Detect which cell encompasses the target text, then output its (X, Y) center coordinate. 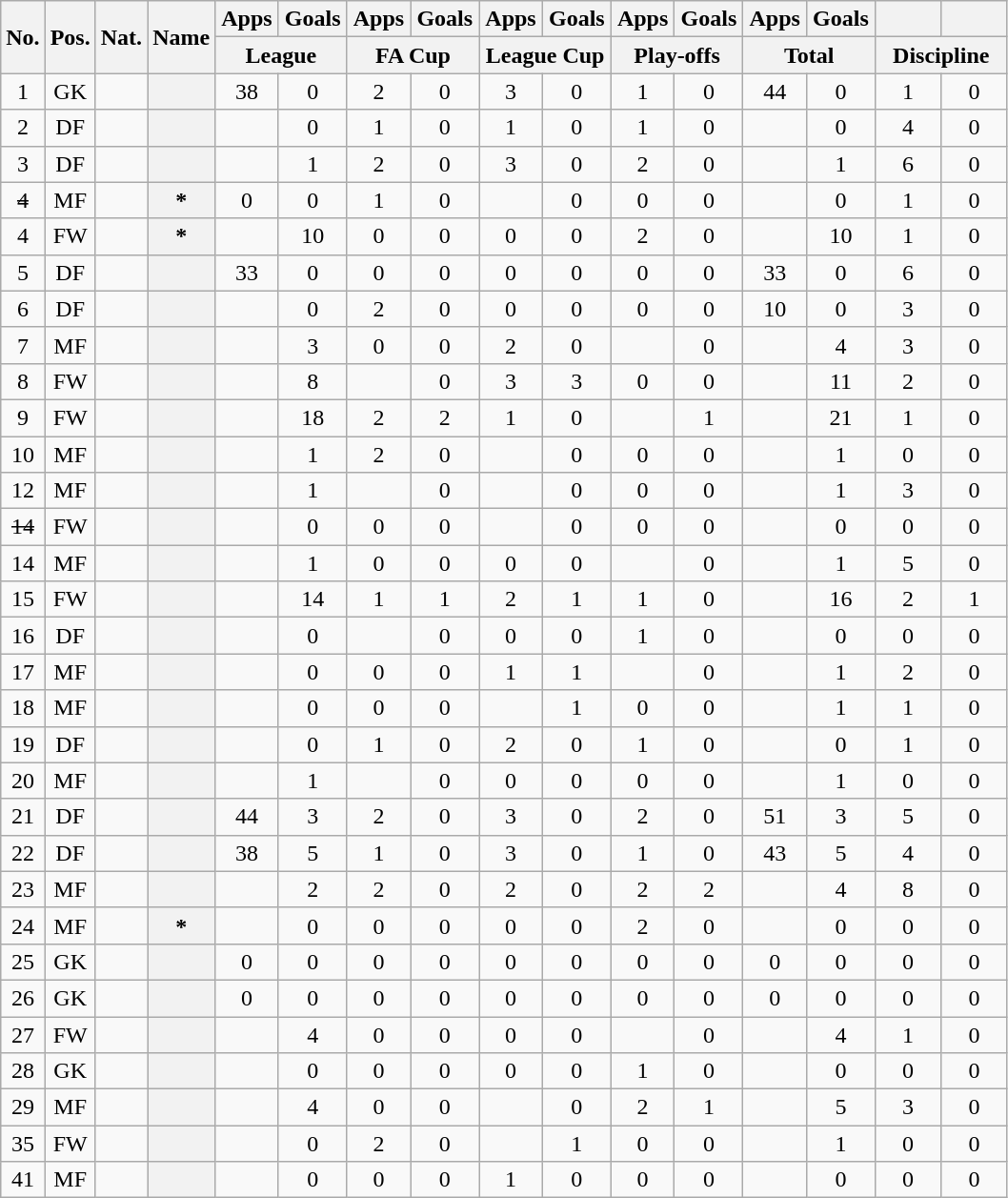
Nat. (121, 37)
19 (23, 744)
24 (23, 925)
FA Cup (413, 55)
23 (23, 889)
Pos. (71, 37)
25 (23, 962)
29 (23, 1107)
20 (23, 781)
9 (23, 417)
Discipline (941, 55)
22 (23, 853)
No. (23, 37)
28 (23, 1071)
12 (23, 491)
Total (810, 55)
15 (23, 599)
Play-offs (676, 55)
41 (23, 1180)
35 (23, 1144)
26 (23, 998)
7 (23, 345)
League (282, 55)
League Cup (545, 55)
Name (181, 37)
51 (776, 817)
11 (840, 381)
43 (776, 853)
17 (23, 672)
27 (23, 1034)
